Output the [x, y] coordinate of the center of the cell containing the given text.  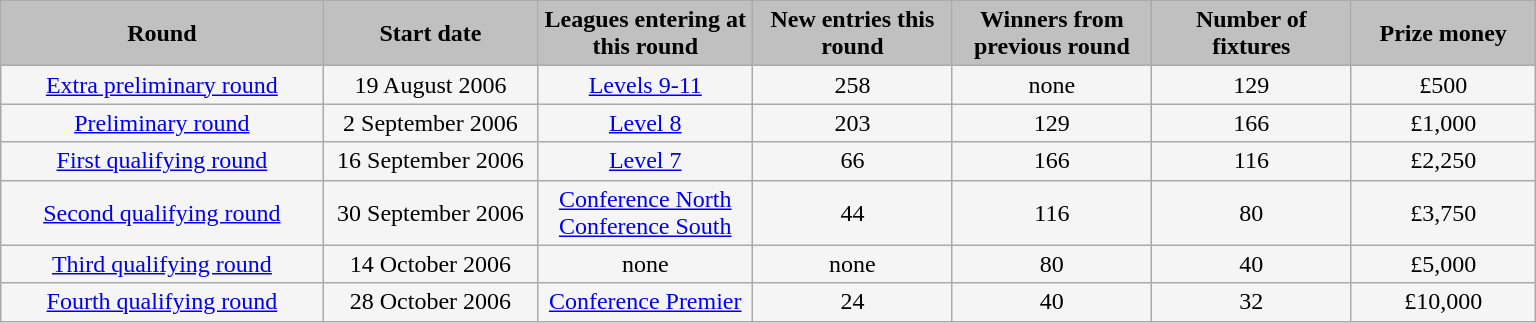
Conference Premier [646, 302]
Fourth qualifying round [162, 302]
£500 [1443, 85]
203 [852, 123]
24 [852, 302]
66 [852, 161]
£5,000 [1443, 264]
Third qualifying round [162, 264]
Levels 9-11 [646, 85]
£2,250 [1443, 161]
Extra preliminary round [162, 85]
30 September 2006 [430, 212]
Preliminary round [162, 123]
£3,750 [1443, 212]
14 October 2006 [430, 264]
Prize money [1443, 34]
16 September 2006 [430, 161]
Level 8 [646, 123]
28 October 2006 [430, 302]
New entries this round [852, 34]
Number of fixtures [1252, 34]
Level 7 [646, 161]
32 [1252, 302]
19 August 2006 [430, 85]
Leagues entering at this round [646, 34]
44 [852, 212]
2 September 2006 [430, 123]
Winners from previous round [1052, 34]
Conference NorthConference South [646, 212]
£10,000 [1443, 302]
£1,000 [1443, 123]
Second qualifying round [162, 212]
Round [162, 34]
258 [852, 85]
Start date [430, 34]
First qualifying round [162, 161]
